Return (X, Y) of the center of cell containing provided text 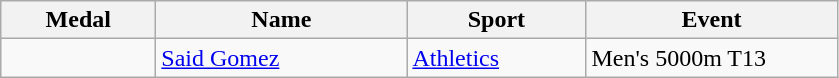
Name (282, 20)
Said Gomez (282, 58)
Athletics (496, 58)
Sport (496, 20)
Medal (78, 20)
Men's 5000m T13 (712, 58)
Event (712, 20)
